Extract the [X, Y] coordinate from the center of the cell holding the provided text.  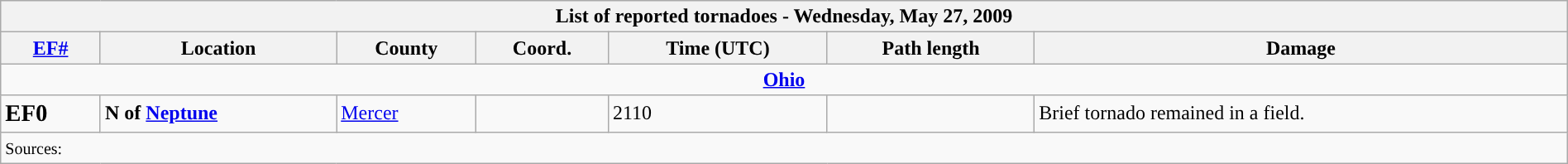
County [407, 48]
N of Neptune [218, 113]
Location [218, 48]
Path length [930, 48]
EF# [51, 48]
Mercer [407, 113]
Damage [1302, 48]
Coord. [543, 48]
EF0 [51, 113]
Brief tornado remained in a field. [1302, 113]
List of reported tornadoes - Wednesday, May 27, 2009 [784, 17]
2110 [718, 113]
Ohio [784, 80]
Sources: [784, 147]
Time (UTC) [718, 48]
